Determine the (x, y) coordinate at the center of the cell enclosing the given text.  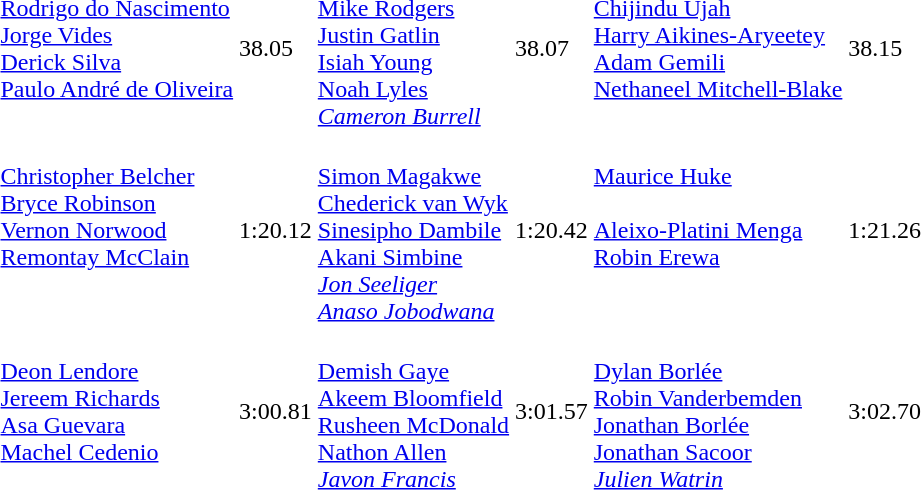
Simon MagakweChederick van WykSinesipho DambileAkani SimbineJon SeeligerAnaso Jobodwana (413, 230)
Maurice HukeAleixo-Platini MengaRobin Erewa (718, 230)
1:20.12 (276, 230)
1:20.42 (552, 230)
